Determine the (X, Y) coordinate at the center of the cell enclosing the given text.  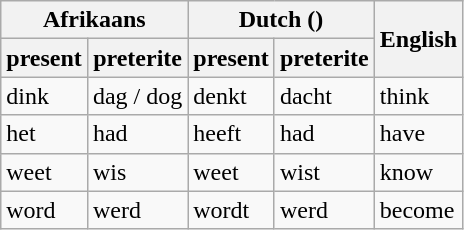
wordt (232, 210)
wis (137, 172)
heeft (232, 134)
Afrikaans (94, 20)
think (418, 96)
have (418, 134)
Dutch () (282, 20)
wist (324, 172)
English (418, 39)
become (418, 210)
denkt (232, 96)
dacht (324, 96)
het (44, 134)
dink (44, 96)
dag / dog (137, 96)
word (44, 210)
know (418, 172)
